Capture the cell that displays the provided text and extract its (x, y) central coordinate. 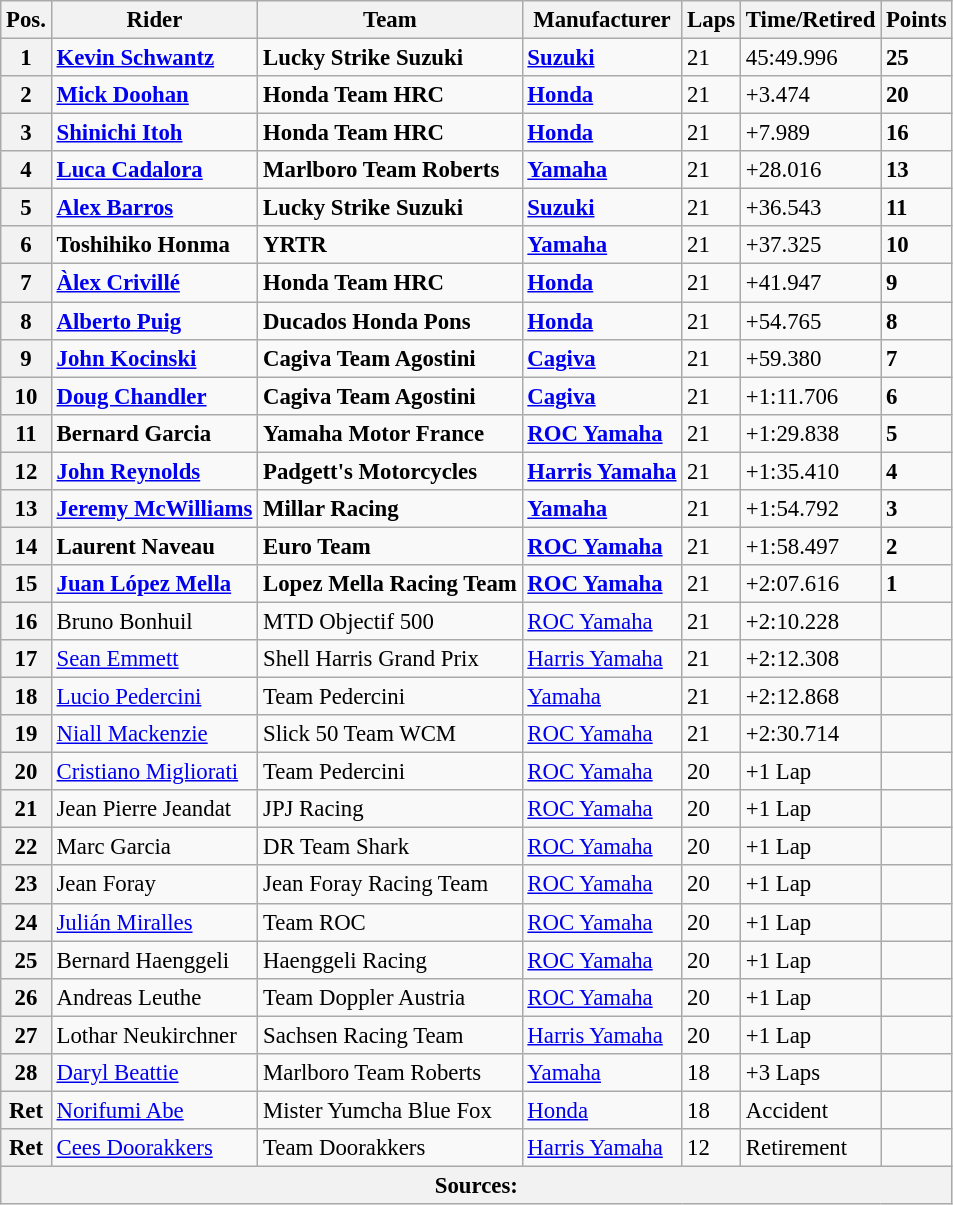
Sean Emmett (154, 659)
Bernard Garcia (154, 433)
Mister Yumcha Blue Fox (390, 1110)
28 (26, 1073)
Kevin Schwantz (154, 58)
DR Team Shark (390, 847)
Millar Racing (390, 509)
+41.947 (811, 283)
Luca Cadalora (154, 170)
+1:54.792 (811, 509)
Julián Miralles (154, 922)
Haenggeli Racing (390, 960)
14 (26, 546)
19 (26, 734)
+2:07.616 (811, 584)
Laurent Naveau (154, 546)
+1:58.497 (811, 546)
45:49.996 (811, 58)
+3.474 (811, 95)
+54.765 (811, 321)
John Reynolds (154, 471)
+2:30.714 (811, 734)
Toshihiko Honma (154, 245)
Mick Doohan (154, 95)
Lothar Neukirchner (154, 1035)
+28.016 (811, 170)
Rider (154, 20)
+59.380 (811, 358)
Cees Doorakkers (154, 1148)
JPJ Racing (390, 809)
Lucio Pedercini (154, 697)
+1:11.706 (811, 396)
+3 Laps (811, 1073)
Bernard Haenggeli (154, 960)
Shell Harris Grand Prix (390, 659)
Sachsen Racing Team (390, 1035)
+2:12.308 (811, 659)
Team Doorakkers (390, 1148)
YRTR (390, 245)
17 (26, 659)
Marc Garcia (154, 847)
Niall Mackenzie (154, 734)
+1:35.410 (811, 471)
Ducados Honda Pons (390, 321)
Àlex Crivillé (154, 283)
Euro Team (390, 546)
23 (26, 885)
Pos. (26, 20)
Shinichi Itoh (154, 133)
Jean Foray (154, 885)
+37.325 (811, 245)
26 (26, 997)
Norifumi Abe (154, 1110)
Padgett's Motorcycles (390, 471)
Laps (712, 20)
Team (390, 20)
27 (26, 1035)
Andreas Leuthe (154, 997)
Juan López Mella (154, 584)
Slick 50 Team WCM (390, 734)
+7.989 (811, 133)
22 (26, 847)
+36.543 (811, 208)
+1:29.838 (811, 433)
John Kocinski (154, 358)
Team Doppler Austria (390, 997)
24 (26, 922)
Doug Chandler (154, 396)
Alberto Puig (154, 321)
Cristiano Migliorati (154, 772)
Jeremy McWilliams (154, 509)
Time/Retired (811, 20)
Jean Foray Racing Team (390, 885)
Yamaha Motor France (390, 433)
Jean Pierre Jeandat (154, 809)
Lopez Mella Racing Team (390, 584)
Points (916, 20)
MTD Objectif 500 (390, 621)
+2:10.228 (811, 621)
Retirement (811, 1148)
Sources: (476, 1185)
Daryl Beattie (154, 1073)
Accident (811, 1110)
Team ROC (390, 922)
Bruno Bonhuil (154, 621)
Alex Barros (154, 208)
Manufacturer (602, 20)
+2:12.868 (811, 697)
15 (26, 584)
